Return (X, Y) of the center of cell containing provided text 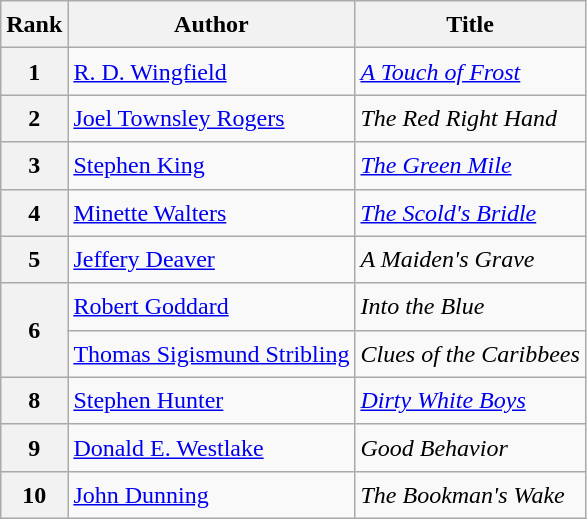
Into the Blue (470, 306)
8 (34, 400)
Author (212, 24)
A Maiden's Grave (470, 260)
Minette Walters (212, 212)
Stephen Hunter (212, 400)
Dirty White Boys (470, 400)
Thomas Sigismund Stribling (212, 354)
Good Behavior (470, 448)
The Bookman's Wake (470, 494)
Clues of the Caribbees (470, 354)
6 (34, 330)
1 (34, 72)
Donald E. Westlake (212, 448)
R. D. Wingfield (212, 72)
The Red Right Hand (470, 118)
Joel Townsley Rogers (212, 118)
Jeffery Deaver (212, 260)
3 (34, 166)
The Scold's Bridle (470, 212)
A Touch of Frost (470, 72)
9 (34, 448)
4 (34, 212)
John Dunning (212, 494)
The Green Mile (470, 166)
Stephen King (212, 166)
Title (470, 24)
Rank (34, 24)
10 (34, 494)
Robert Goddard (212, 306)
5 (34, 260)
2 (34, 118)
